Pinpoint the cell where the given text exists, returning its [X, Y] midpoint coordinate. 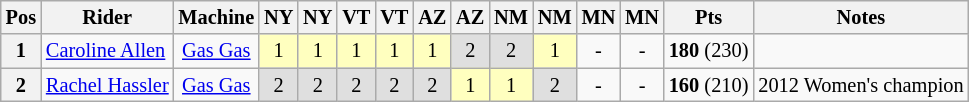
Rachel Hassler [108, 85]
180 (230) [709, 51]
Rider [108, 17]
Pts [709, 17]
Caroline Allen [108, 51]
Machine [217, 17]
2012 Women's champion [860, 85]
160 (210) [709, 85]
Notes [860, 17]
Pos [21, 17]
